Determine the [x, y] coordinate at the center of the cell enclosing the given text.  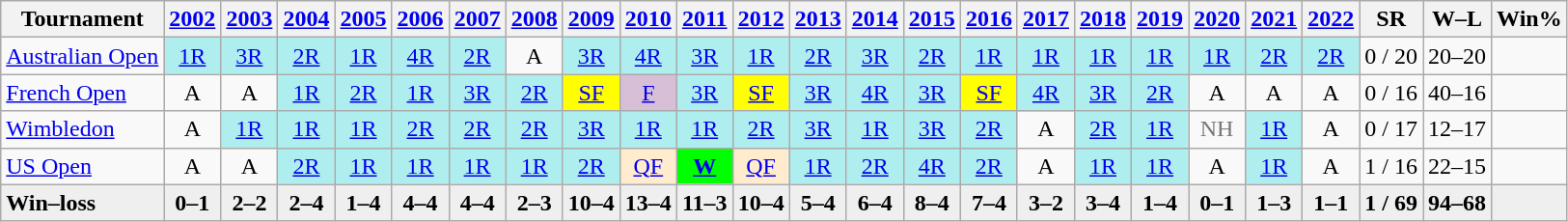
2020 [1218, 19]
3–4 [1102, 203]
12–17 [1457, 129]
0 / 16 [1391, 93]
French Open [83, 93]
3–2 [1046, 203]
11–3 [704, 203]
0 / 17 [1391, 129]
8–4 [932, 203]
2015 [932, 19]
1–1 [1332, 203]
2019 [1160, 19]
2009 [591, 19]
2018 [1102, 19]
2–2 [249, 203]
Win–loss [83, 203]
SR [1391, 19]
2005 [363, 19]
2022 [1332, 19]
Wimbledon [83, 129]
2021 [1274, 19]
2004 [307, 19]
US Open [83, 166]
1 / 16 [1391, 166]
2017 [1046, 19]
0 / 20 [1391, 56]
2014 [874, 19]
2–4 [307, 203]
7–4 [988, 203]
94–68 [1457, 203]
2–3 [535, 203]
2006 [421, 19]
2007 [477, 19]
6–4 [874, 203]
1–3 [1274, 203]
1 / 69 [1391, 203]
W [704, 166]
2010 [648, 19]
2002 [193, 19]
2013 [818, 19]
W–L [1457, 19]
20–20 [1457, 56]
2008 [535, 19]
13–4 [648, 203]
22–15 [1457, 166]
2012 [760, 19]
F [648, 93]
Win% [1530, 19]
40–16 [1457, 93]
2016 [988, 19]
2003 [249, 19]
Australian Open [83, 56]
2011 [704, 19]
Tournament [83, 19]
NH [1218, 129]
5–4 [818, 203]
